Output the [X, Y] coordinate of the center of the cell containing the given text.  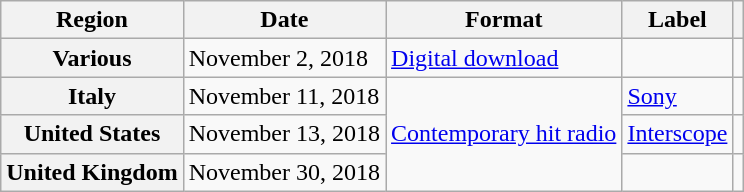
Label [678, 20]
Contemporary hit radio [504, 134]
Format [504, 20]
Region [92, 20]
Italy [92, 96]
November 13, 2018 [284, 134]
United States [92, 134]
Interscope [678, 134]
Date [284, 20]
November 2, 2018 [284, 58]
Various [92, 58]
Sony [678, 96]
United Kingdom [92, 172]
November 30, 2018 [284, 172]
November 11, 2018 [284, 96]
Digital download [504, 58]
